Identify which cell holds the provided text, then report its (x, y) central coordinate. 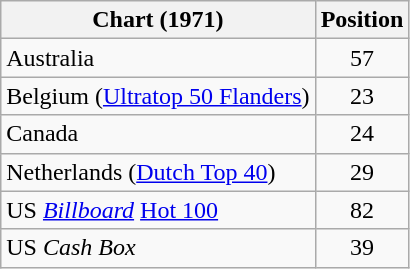
Netherlands (Dutch Top 40) (158, 172)
24 (362, 134)
Canada (158, 134)
Australia (158, 58)
39 (362, 248)
57 (362, 58)
Chart (1971) (158, 20)
US Billboard Hot 100 (158, 210)
29 (362, 172)
Position (362, 20)
23 (362, 96)
82 (362, 210)
Belgium (Ultratop 50 Flanders) (158, 96)
US Cash Box (158, 248)
